Detect which cell encompasses the target text, then output its (X, Y) center coordinate. 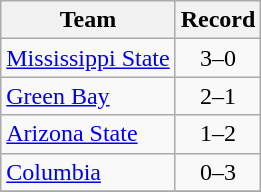
0–3 (218, 172)
Arizona State (88, 134)
Mississippi State (88, 58)
3–0 (218, 58)
1–2 (218, 134)
2–1 (218, 96)
Columbia (88, 172)
Green Bay (88, 96)
Record (218, 20)
Team (88, 20)
